Locate the cell with the specified text and output its [X, Y] center coordinate. 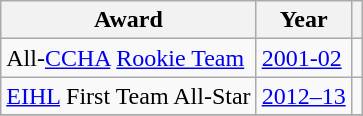
2001-02 [304, 58]
EIHL First Team All-Star [128, 96]
Year [304, 20]
All-CCHA Rookie Team [128, 58]
Award [128, 20]
2012–13 [304, 96]
